Capture the cell that displays the provided text and extract its (x, y) central coordinate. 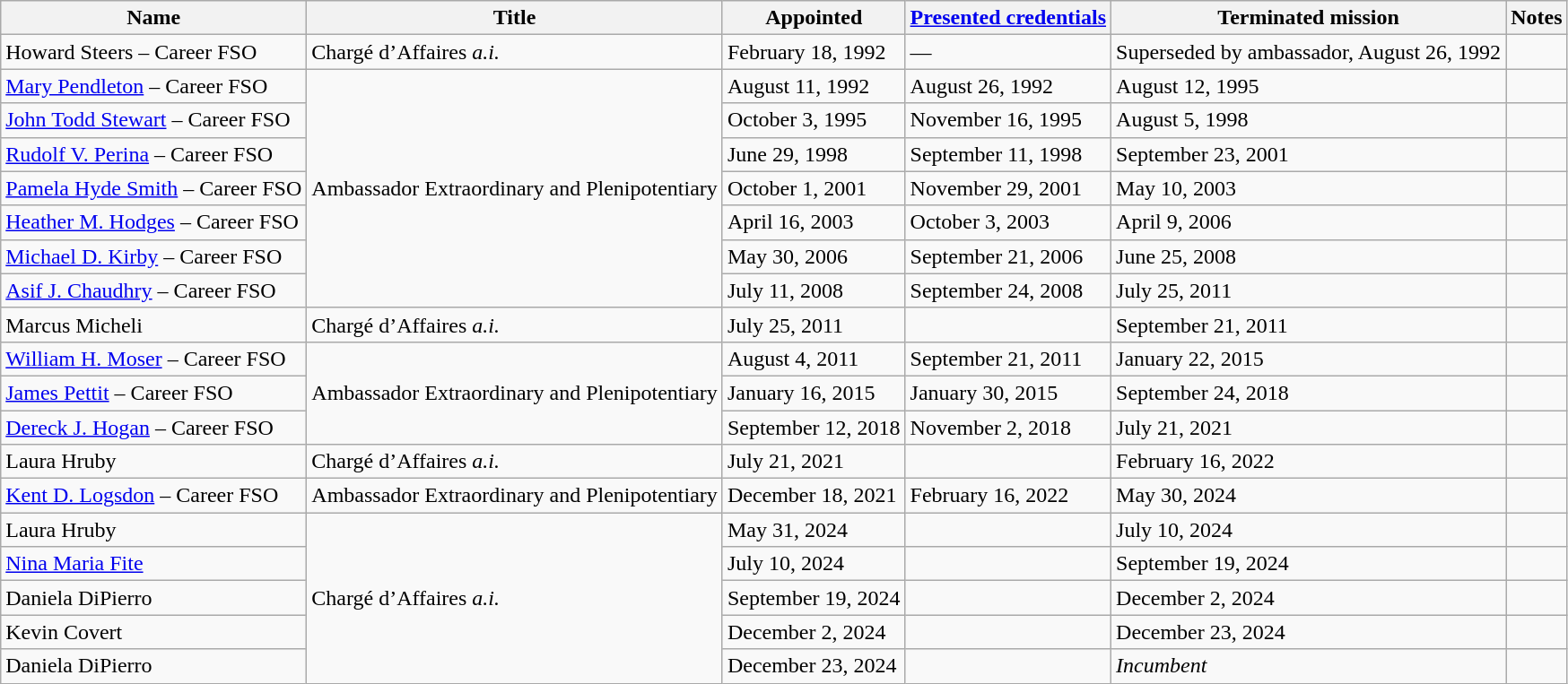
— (1008, 52)
John Todd Stewart – Career FSO (154, 120)
October 1, 2001 (814, 188)
June 29, 1998 (814, 154)
Incumbent (1309, 666)
Marcus Micheli (154, 325)
August 11, 1992 (814, 86)
Terminated mission (1309, 18)
Dereck J. Hogan – Career FSO (154, 428)
April 9, 2006 (1309, 222)
November 29, 2001 (1008, 188)
Superseded by ambassador, August 26, 1992 (1309, 52)
Mary Pendleton – Career FSO (154, 86)
Title (515, 18)
Howard Steers – Career FSO (154, 52)
May 30, 2006 (814, 256)
May 10, 2003 (1309, 188)
Nina Maria Fite (154, 564)
November 2, 2018 (1008, 428)
January 22, 2015 (1309, 359)
January 30, 2015 (1008, 393)
Kevin Covert (154, 632)
September 23, 2001 (1309, 154)
Michael D. Kirby – Career FSO (154, 256)
Asif J. Chaudhry – Career FSO (154, 290)
December 18, 2021 (814, 496)
January 16, 2015 (814, 393)
August 4, 2011 (814, 359)
April 16, 2003 (814, 222)
May 30, 2024 (1309, 496)
Presented credentials (1008, 18)
Rudolf V. Perina – Career FSO (154, 154)
August 26, 1992 (1008, 86)
November 16, 1995 (1008, 120)
Name (154, 18)
May 31, 2024 (814, 530)
September 12, 2018 (814, 428)
August 12, 1995 (1309, 86)
Heather M. Hodges – Career FSO (154, 222)
February 18, 1992 (814, 52)
July 11, 2008 (814, 290)
September 21, 2006 (1008, 256)
October 3, 2003 (1008, 222)
Pamela Hyde Smith – Career FSO (154, 188)
August 5, 1998 (1309, 120)
Appointed (814, 18)
James Pettit – Career FSO (154, 393)
Kent D. Logsdon – Career FSO (154, 496)
Notes (1537, 18)
September 11, 1998 (1008, 154)
September 24, 2018 (1309, 393)
William H. Moser – Career FSO (154, 359)
June 25, 2008 (1309, 256)
October 3, 1995 (814, 120)
September 24, 2008 (1008, 290)
